Locate the cell with the specified text and output its (x, y) center coordinate. 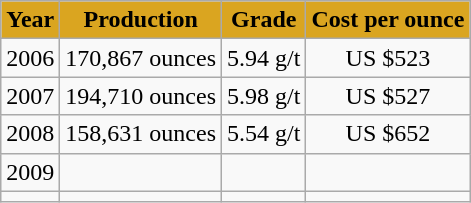
Production (141, 20)
US $527 (388, 96)
Year (30, 20)
194,710 ounces (141, 96)
Grade (264, 20)
US $523 (388, 58)
170,867 ounces (141, 58)
5.98 g/t (264, 96)
US $652 (388, 134)
2006 (30, 58)
2008 (30, 134)
2009 (30, 172)
Cost per ounce (388, 20)
5.54 g/t (264, 134)
158,631 ounces (141, 134)
5.94 g/t (264, 58)
2007 (30, 96)
